Return (x, y) of the center of cell containing provided text 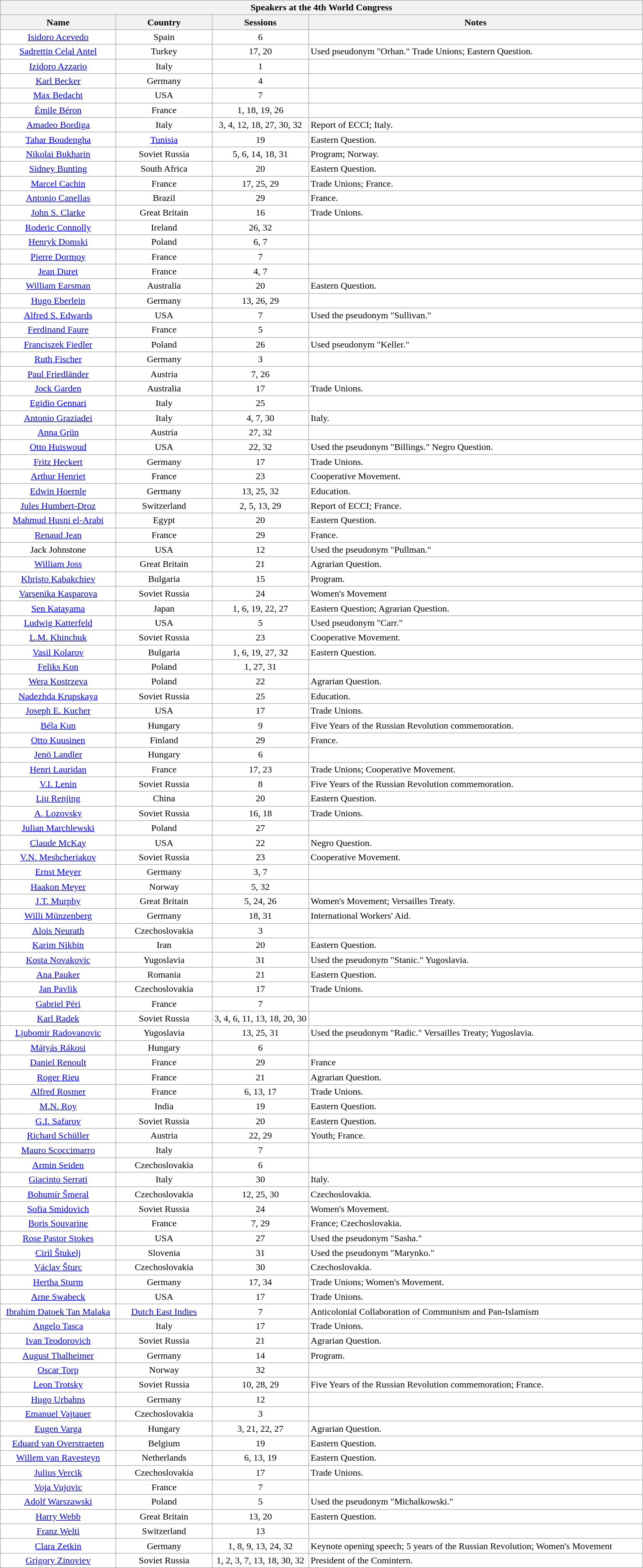
Notes (475, 22)
Keynote opening speech; 5 years of the Russian Revolution; Women's Movement (475, 1546)
10, 28, 29 (260, 1385)
32 (260, 1370)
6, 13, 19 (260, 1458)
Used pseudonym "Carr." (475, 623)
Hugo Eberlein (58, 301)
4, 7 (260, 271)
Mauro Scoccimarro (58, 1150)
Claude McKay (58, 843)
China (164, 799)
Hugo Urbahns (58, 1399)
Eugen Varga (58, 1429)
Rose Pastor Stokes (58, 1238)
Women's Movement. (475, 1209)
Romania (164, 975)
Arthur Henriet (58, 476)
1, 8, 9, 13, 24, 32 (260, 1546)
Used the pseudonym "Sasha." (475, 1238)
Otto Huiswoud (58, 447)
Sessions (260, 22)
9 (260, 725)
Henryk Domski (58, 242)
Vasil Kolarov (58, 652)
Arne Swabeck (58, 1297)
Netherlands (164, 1458)
16, 18 (260, 813)
Béla Kun (58, 725)
Liu Renjing (58, 799)
13, 25, 32 (260, 491)
Émile Béron (58, 110)
Julius Vercik (58, 1473)
Franz Welti (58, 1531)
Clara Zetkin (58, 1546)
Speakers at the 4th World Congress (321, 8)
3, 21, 22, 27 (260, 1429)
Fritz Heckert (58, 462)
7, 29 (260, 1224)
William Earsman (58, 286)
Hertha Sturm (58, 1282)
Program; Norway. (475, 154)
1, 6, 19, 22, 27 (260, 608)
William Joss (58, 564)
Amadeo Bordiga (58, 125)
Spain (164, 37)
Ireland (164, 227)
Youth; France. (475, 1136)
Jan Pavlik (58, 989)
Haakon Meyer (58, 886)
Karim Nikbin (58, 945)
Gabriel Péri (58, 1004)
A. Lozovsky (58, 813)
4, 7, 30 (260, 418)
Marcel Cachin (58, 184)
22, 32 (260, 447)
Willi Münzenberg (58, 916)
Roger Rieu (58, 1077)
Eduard van Overstraeten (58, 1443)
Tahar Boudengha (58, 139)
Used the pseudonym "Radic." Versailles Treaty; Yugoslavia. (475, 1033)
M.N. Roy (58, 1106)
17, 25, 29 (260, 184)
Mátyás Rákosi (58, 1048)
Slovenia (164, 1253)
Mahmud Husni el-Arabi (58, 520)
Jack Johnstone (58, 550)
Boris Souvarine (58, 1224)
14 (260, 1355)
Harry Webb (58, 1516)
International Workers' Aid. (475, 916)
Ibrahim Datoek Tan Malaka (58, 1311)
Brazil (164, 198)
Ciril Štukelj (58, 1253)
1 (260, 66)
Egypt (164, 520)
Women's Movement; Versailles Treaty. (475, 901)
Five Years of the Russian Revolution commemoration; France. (475, 1385)
Jenö Landler (58, 755)
27, 32 (260, 433)
Sadrettin Celal Antel (58, 52)
Used pseudonym "Keller." (475, 344)
Max Bedacht (58, 95)
Alfred S. Edwards (58, 315)
5, 6, 14, 18, 31 (260, 154)
17, 20 (260, 52)
15 (260, 579)
Tunisia (164, 139)
Julian Marchlewski (58, 828)
Leon Trotsky (58, 1385)
13, 26, 29 (260, 301)
22, 29 (260, 1136)
Nikolai Bukharin (58, 154)
Giacinto Serrati (58, 1180)
Belgium (164, 1443)
Otto Kuusinen (58, 740)
Used the pseudonym "Billings." Negro Question. (475, 447)
5, 24, 26 (260, 901)
17, 34 (260, 1282)
Report of ECCI; France. (475, 506)
Country (164, 22)
8 (260, 784)
3, 4, 12, 18, 27, 30, 32 (260, 125)
Khristo Kabakchiev (58, 579)
Jock Garden (58, 388)
G.I. Safarov (58, 1121)
Sofia Smidovich (58, 1209)
Eastern Question; Agrarian Question. (475, 608)
Antonio Graziadei (58, 418)
26, 32 (260, 227)
12, 25, 30 (260, 1194)
V.N. Meshcheriakov (58, 857)
18, 31 (260, 916)
Henri Lauridan (58, 769)
13 (260, 1531)
Franciszek Fiedler (58, 344)
Roderic Connolly (58, 227)
Trade Unions; Cooperative Movement. (475, 769)
Ruth Fischer (58, 359)
Dutch East Indies (164, 1311)
Used the pseudonym "Stanic." Yugoslavia. (475, 960)
Trade Unions; Women's Movement. (475, 1282)
Alois Neurath (58, 931)
Trade Unions; France. (475, 184)
6, 13, 17 (260, 1092)
3, 4, 6, 11, 13, 18, 20, 30 (260, 1018)
Used pseudonym "Orhan." Trade Unions; Eastern Question. (475, 52)
26 (260, 344)
1, 6, 19, 27, 32 (260, 652)
17, 23 (260, 769)
13, 25, 31 (260, 1033)
Women's Movement (475, 593)
Grigory Zinoviev (58, 1560)
Used the pseudonym "Sullivan." (475, 315)
Ernst Meyer (58, 872)
Richard Schüller (58, 1136)
Angelo Tasca (58, 1326)
Sen Katayama (58, 608)
V.I. Lenin (58, 784)
Armin Seiden (58, 1165)
Alfred Rosmer (58, 1092)
Antonio Canellas (58, 198)
3, 7 (260, 872)
Voja Vujovic (58, 1487)
J.T. Murphy (58, 901)
Pierre Dormoy (58, 257)
Anticolonial Collaboration of Communism and Pan-Islamism (475, 1311)
Used the pseudonym "Marynko." (475, 1253)
President of the Comintern. (475, 1560)
August Thalheimer (58, 1355)
Name (58, 22)
Ljubomir Radovanovic (58, 1033)
Edwin Hoernle (58, 491)
Iran (164, 945)
Kosta Novakovic (58, 960)
Jules Humbert-Droz (58, 506)
India (164, 1106)
Used the pseudonym "Pullman." (475, 550)
South Africa (164, 169)
Turkey (164, 52)
Varsenika Kasparova (58, 593)
4 (260, 81)
Willem van Ravesteyn (58, 1458)
Václav Šturc (58, 1267)
Negro Question. (475, 843)
Bohumír Šmeral (58, 1194)
Paul Friedländer (58, 374)
Adolf Warszawski (58, 1502)
1, 2, 3, 7, 13, 18, 30, 32 (260, 1560)
Ana Pauker (58, 975)
Wera Kostrzeva (58, 682)
Used the pseudonym "Michalkowski." (475, 1502)
Karl Radek (58, 1018)
Ferdinand Faure (58, 330)
Anna Grün (58, 433)
Egidio Gennari (58, 403)
Daniel Renoult (58, 1062)
France; Czechoslovakia. (475, 1224)
Japan (164, 608)
1, 18, 19, 26 (260, 110)
Karl Becker (58, 81)
Oscar Torp (58, 1370)
Sidney Bunting (58, 169)
Feliks Kon (58, 667)
2, 5, 13, 29 (260, 506)
John S. Clarke (58, 213)
Emanuel Vajtauer (58, 1414)
13, 20 (260, 1516)
5, 32 (260, 886)
Isidoro Acevedo (58, 37)
Jean Duret (58, 271)
6, 7 (260, 242)
Ivan Teodorovich (58, 1341)
Joseph E. Kucher (58, 711)
Report of ECCI; Italy. (475, 125)
7, 26 (260, 374)
L.M. Khinchuk (58, 637)
Finland (164, 740)
16 (260, 213)
Renaud Jean (58, 535)
Izidoro Azzario (58, 66)
Nadezhda Krupskaya (58, 696)
Ludwig Katterfeld (58, 623)
1, 27, 31 (260, 667)
